Provide the (x, y) coordinate of the cell's center where the given text is located.  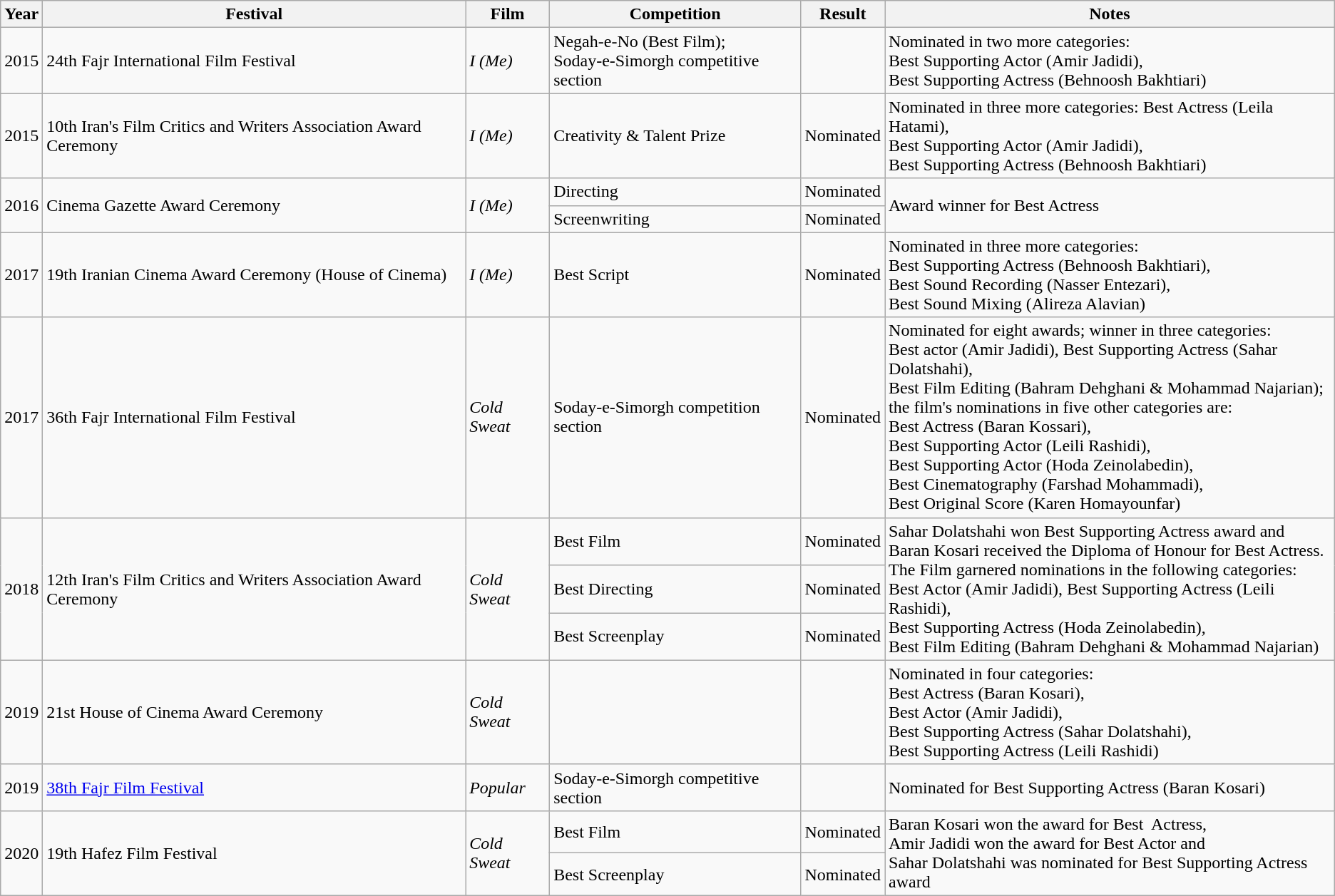
Directing (675, 192)
21st House of Cinema Award Ceremony (254, 712)
2018 (21, 589)
Soday-e-Simorgh competition section (675, 418)
38th Fajr Film Festival (254, 787)
Nominated for Best Supporting Actress (Baran Kosari) (1110, 787)
Nominated in two more categories:Best Supporting Actor (Amir Jadidi),Best Supporting Actress (Behnoosh Bakhtiari) (1110, 61)
2016 (21, 205)
Nominated in three more categories: Best Actress (Leila Hatami),Best Supporting Actor (Amir Jadidi),Best Supporting Actress (Behnoosh Bakhtiari) (1110, 135)
24th Fajr International Film Festival (254, 61)
19th Iranian Cinema Award Ceremony (House of Cinema) (254, 275)
Competition (675, 14)
Best Script (675, 275)
19th Hafez Film Festival (254, 853)
Negah-e-No (Best Film);Soday-e-Simorgh competitive section (675, 61)
Screenwriting (675, 219)
2020 (21, 853)
Cinema Gazette Award Ceremony (254, 205)
Film (508, 14)
36th Fajr International Film Festival (254, 418)
Creativity & Talent Prize (675, 135)
Best Directing (675, 589)
12th Iran's Film Critics and Writers Association Award Ceremony (254, 589)
Award winner for Best Actress (1110, 205)
Soday-e-Simorgh competitive section (675, 787)
Popular (508, 787)
10th Iran's Film Critics and Writers Association Award Ceremony (254, 135)
Notes (1110, 14)
Result (843, 14)
Year (21, 14)
Festival (254, 14)
